Search for the cell housing the specified text and yield its (X, Y) center coordinate. 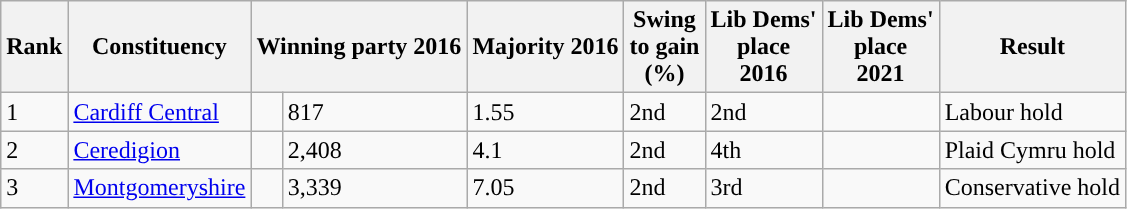
Result (1032, 47)
3,339 (374, 188)
817 (374, 112)
1.55 (546, 112)
7.05 (546, 188)
Majority 2016 (546, 47)
Cardiff Central (160, 112)
4th (764, 150)
4.1 (546, 150)
Conservative hold (1032, 188)
Labour hold (1032, 112)
Winning party 2016 (359, 47)
Lib Dems'place2021 (880, 47)
Constituency (160, 47)
3 (34, 188)
2 (34, 150)
1 (34, 112)
Lib Dems'place2016 (764, 47)
Swingto gain(%) (664, 47)
2,408 (374, 150)
Rank (34, 47)
Plaid Cymru hold (1032, 150)
Ceredigion (160, 150)
Montgomeryshire (160, 188)
3rd (764, 188)
